Detect which cell encompasses the target text, then output its (x, y) center coordinate. 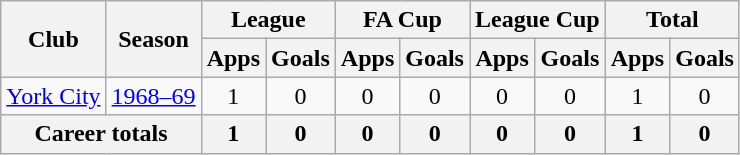
York City (54, 96)
FA Cup (402, 20)
1968–69 (154, 96)
Season (154, 39)
Career totals (101, 134)
League (268, 20)
League Cup (538, 20)
Total (672, 20)
Club (54, 39)
